Search for the cell housing the specified text and yield its (X, Y) center coordinate. 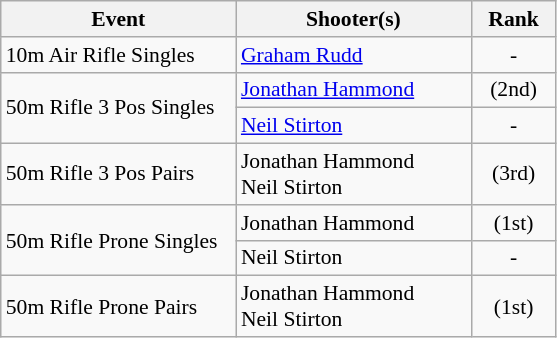
(2nd) (514, 90)
Rank (514, 19)
50m Rifle Prone Pairs (118, 306)
50m Rifle 3 Pos Pairs (118, 174)
(3rd) (514, 174)
Event (118, 19)
Graham Rudd (354, 55)
50m Rifle 3 Pos Singles (118, 108)
10m Air Rifle Singles (118, 55)
Shooter(s) (354, 19)
50m Rifle Prone Singles (118, 240)
